For the text-containing cell, return its midpoint in (X, Y) coordinate format. 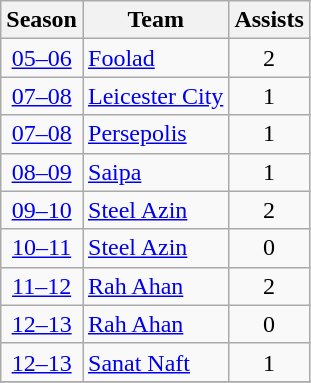
Saipa (155, 172)
11–12 (42, 286)
Persepolis (155, 134)
Season (42, 20)
09–10 (42, 210)
Team (155, 20)
10–11 (42, 248)
05–06 (42, 58)
Foolad (155, 58)
Leicester City (155, 96)
Sanat Naft (155, 362)
08–09 (42, 172)
Assists (269, 20)
